Output the (x, y) coordinate of the center of the cell containing the given text.  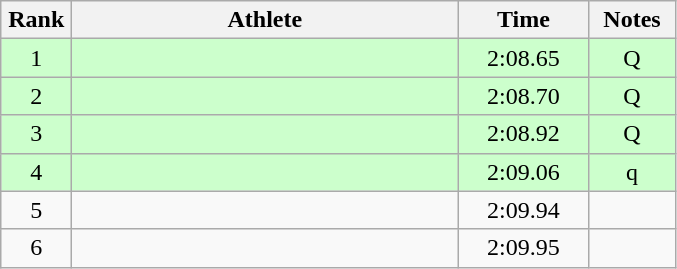
q (632, 172)
Rank (36, 20)
6 (36, 248)
4 (36, 172)
Notes (632, 20)
1 (36, 58)
5 (36, 210)
2:08.65 (524, 58)
2:09.95 (524, 248)
2:08.92 (524, 134)
Athlete (265, 20)
3 (36, 134)
2:09.06 (524, 172)
2 (36, 96)
Time (524, 20)
2:08.70 (524, 96)
2:09.94 (524, 210)
